Scan for the cell matching the given text and deliver its [X, Y] coordinate at center. 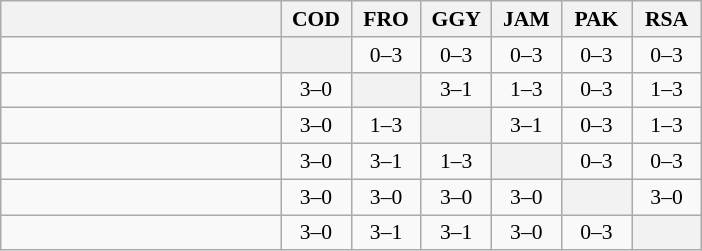
RSA [667, 19]
FRO [386, 19]
GGY [456, 19]
JAM [526, 19]
COD [316, 19]
PAK [596, 19]
